Pinpoint the cell where the given text exists, returning its (X, Y) midpoint coordinate. 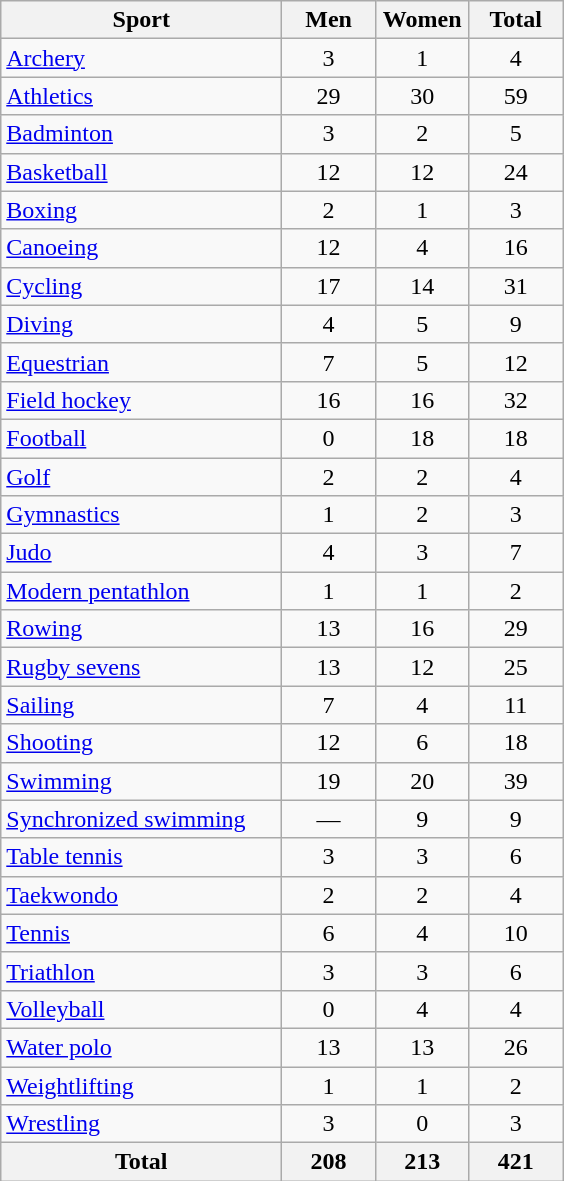
Triathlon (142, 971)
26 (516, 1047)
59 (516, 96)
17 (329, 286)
Athletics (142, 96)
Wrestling (142, 1124)
31 (516, 286)
Modern pentathlon (142, 591)
10 (516, 933)
208 (329, 1162)
Shooting (142, 743)
Field hockey (142, 400)
Weightlifting (142, 1085)
Archery (142, 58)
Tennis (142, 933)
25 (516, 667)
Rugby sevens (142, 667)
Women (422, 20)
Gymnastics (142, 515)
Sailing (142, 705)
Synchronized swimming (142, 819)
11 (516, 705)
Diving (142, 324)
Water polo (142, 1047)
213 (422, 1162)
19 (329, 781)
Cycling (142, 286)
Rowing (142, 629)
Swimming (142, 781)
421 (516, 1162)
20 (422, 781)
Table tennis (142, 857)
Sport (142, 20)
Boxing (142, 210)
30 (422, 96)
24 (516, 172)
Taekwondo (142, 895)
Judo (142, 553)
32 (516, 400)
Golf (142, 477)
Equestrian (142, 362)
39 (516, 781)
Badminton (142, 134)
14 (422, 286)
— (329, 819)
Canoeing (142, 248)
Basketball (142, 172)
Volleyball (142, 1009)
Football (142, 438)
Men (329, 20)
